Pinpoint the cell where the given text exists, returning its [x, y] midpoint coordinate. 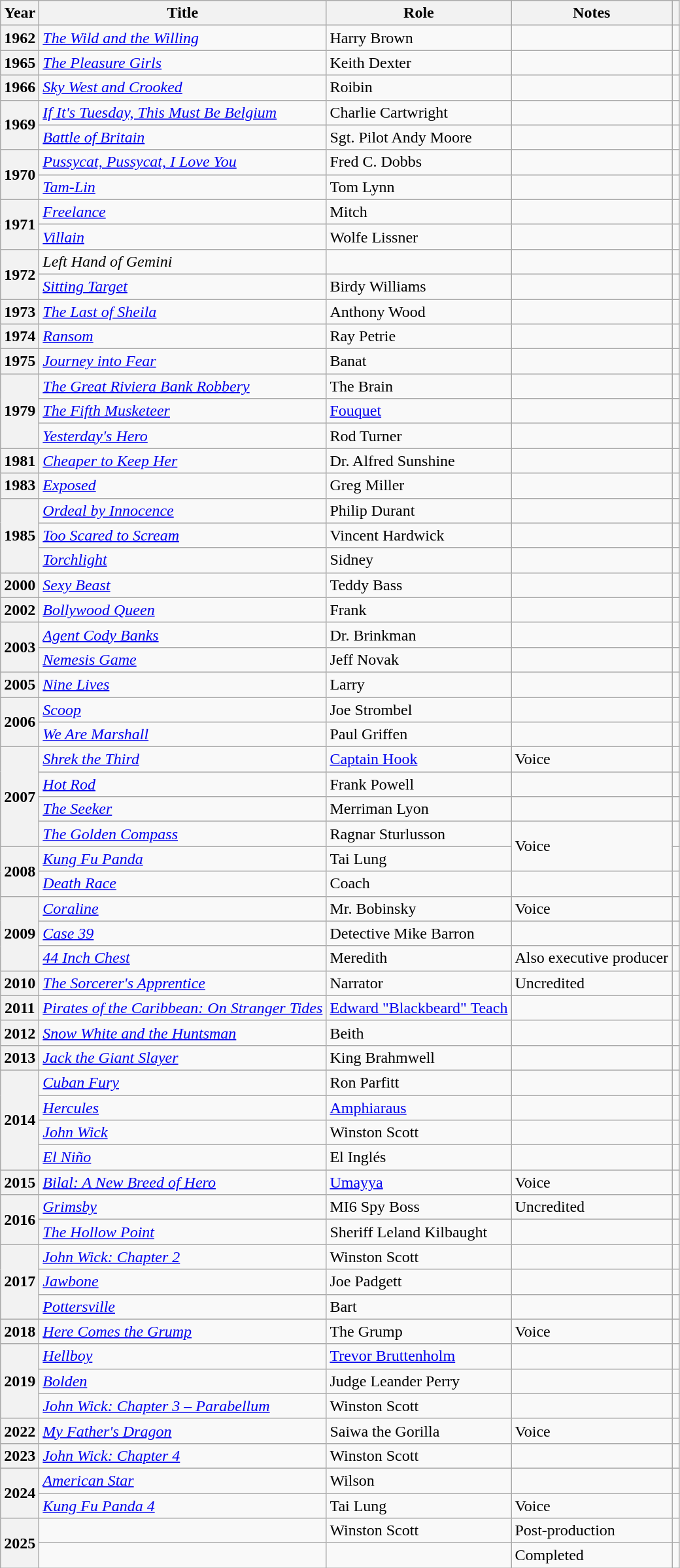
Ordeal by Innocence [183, 510]
Saiwa the Gorilla [418, 1431]
1975 [20, 361]
Trevor Bruttenholm [418, 1356]
Death Race [183, 884]
The Fifth Musketeer [183, 411]
El Inglés [418, 1158]
Larry [418, 684]
Also executive producer [592, 958]
Philip Durant [418, 510]
Meredith [418, 958]
1971 [20, 224]
Sitting Target [183, 286]
Journey into Fear [183, 361]
Frank [418, 610]
Bollywood Queen [183, 610]
1981 [20, 461]
2011 [20, 1008]
Left Hand of Gemini [183, 261]
Frank Powell [418, 784]
2008 [20, 871]
2007 [20, 797]
Coraline [183, 909]
Fred C. Dobbs [418, 162]
2000 [20, 585]
Yesterday's Hero [183, 436]
Teddy Bass [418, 585]
Charlie Cartwright [418, 112]
Freelance [183, 212]
My Father's Dragon [183, 1431]
2003 [20, 647]
Pirates of the Caribbean: On Stranger Tides [183, 1008]
Edward "Blackbeard" Teach [418, 1008]
The Wild and the Willing [183, 38]
2010 [20, 983]
Harry Brown [418, 38]
Here Comes the Grump [183, 1331]
Ron Parfitt [418, 1082]
Villain [183, 237]
2019 [20, 1381]
Captain Hook [418, 759]
Keith Dexter [418, 63]
Beith [418, 1033]
Hercules [183, 1108]
Narrator [418, 983]
1970 [20, 175]
Cuban Fury [183, 1082]
The Sorcerer's Apprentice [183, 983]
Ragnar Sturlusson [418, 834]
Roibin [418, 88]
Amphiaraus [418, 1108]
2005 [20, 684]
2009 [20, 933]
Paul Griffen [418, 735]
Mitch [418, 212]
2022 [20, 1431]
Ransom [183, 337]
1965 [20, 63]
John Wick: Chapter 3 – Parabellum [183, 1406]
King Brahmwell [418, 1058]
Exposed [183, 486]
Greg Miller [418, 486]
Birdy Williams [418, 286]
2023 [20, 1456]
2017 [20, 1282]
The Brain [418, 386]
If It's Tuesday, This Must Be Belgium [183, 112]
John Wick: Chapter 4 [183, 1456]
Dr. Brinkman [418, 635]
We Are Marshall [183, 735]
Vincent Hardwick [418, 535]
Detective Mike Barron [418, 933]
Case 39 [183, 933]
John Wick: Chapter 2 [183, 1257]
The Hollow Point [183, 1232]
2025 [20, 1543]
The Great Riviera Bank Robbery [183, 386]
2014 [20, 1120]
Too Scared to Scream [183, 535]
El Niño [183, 1158]
1974 [20, 337]
Coach [418, 884]
Agent Cody Banks [183, 635]
Jawbone [183, 1282]
Umayya [418, 1182]
2018 [20, 1331]
Year [20, 13]
Dr. Alfred Sunshine [418, 461]
Ray Petrie [418, 337]
The Grump [418, 1331]
Nemesis Game [183, 659]
2006 [20, 722]
Role [418, 13]
Bilal: A New Breed of Hero [183, 1182]
Kung Fu Panda [183, 859]
Hot Rod [183, 784]
Sky West and Crooked [183, 88]
Judge Leander Perry [418, 1381]
Merriman Lyon [418, 809]
Sexy Beast [183, 585]
The Last of Sheila [183, 312]
2016 [20, 1220]
Anthony Wood [418, 312]
2015 [20, 1182]
The Pleasure Girls [183, 63]
Fouquet [418, 411]
Snow White and the Huntsman [183, 1033]
American Star [183, 1480]
Bolden [183, 1381]
2024 [20, 1493]
Post-production [592, 1531]
Tam-Lin [183, 187]
Rod Turner [418, 436]
Battle of Britain [183, 137]
2013 [20, 1058]
Pottersville [183, 1307]
Kung Fu Panda 4 [183, 1505]
1985 [20, 535]
1962 [20, 38]
Sheriff Leland Kilbaught [418, 1232]
Shrek the Third [183, 759]
Cheaper to Keep Her [183, 461]
Sidney [418, 560]
Sgt. Pilot Andy Moore [418, 137]
Jack the Giant Slayer [183, 1058]
Joe Padgett [418, 1282]
Grimsby [183, 1207]
Nine Lives [183, 684]
1979 [20, 411]
1966 [20, 88]
1972 [20, 274]
Title [183, 13]
Mr. Bobinsky [418, 909]
John Wick [183, 1133]
MI6 Spy Boss [418, 1207]
1983 [20, 486]
2012 [20, 1033]
1973 [20, 312]
Completed [592, 1556]
Jeff Novak [418, 659]
Banat [418, 361]
44 Inch Chest [183, 958]
Tom Lynn [418, 187]
Wilson [418, 1480]
Hellboy [183, 1356]
1969 [20, 125]
Notes [592, 13]
Bart [418, 1307]
Pussycat, Pussycat, I Love You [183, 162]
Scoop [183, 709]
The Golden Compass [183, 834]
Wolfe Lissner [418, 237]
2002 [20, 610]
Joe Strombel [418, 709]
Torchlight [183, 560]
The Seeker [183, 809]
